Provide the (x, y) coordinate of the cell's center where the given text is located.  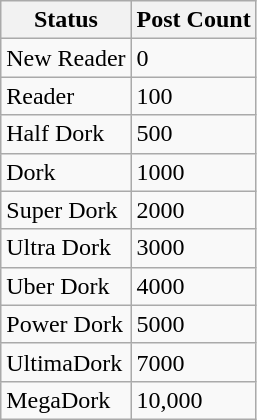
Post Count (194, 20)
10,000 (194, 400)
Super Dork (66, 210)
Dork (66, 172)
500 (194, 134)
1000 (194, 172)
New Reader (66, 58)
2000 (194, 210)
5000 (194, 324)
UltimaDork (66, 362)
Half Dork (66, 134)
Status (66, 20)
MegaDork (66, 400)
0 (194, 58)
Power Dork (66, 324)
100 (194, 96)
4000 (194, 286)
3000 (194, 248)
7000 (194, 362)
Ultra Dork (66, 248)
Uber Dork (66, 286)
Reader (66, 96)
